Locate the cell with the specified text and output its [x, y] center coordinate. 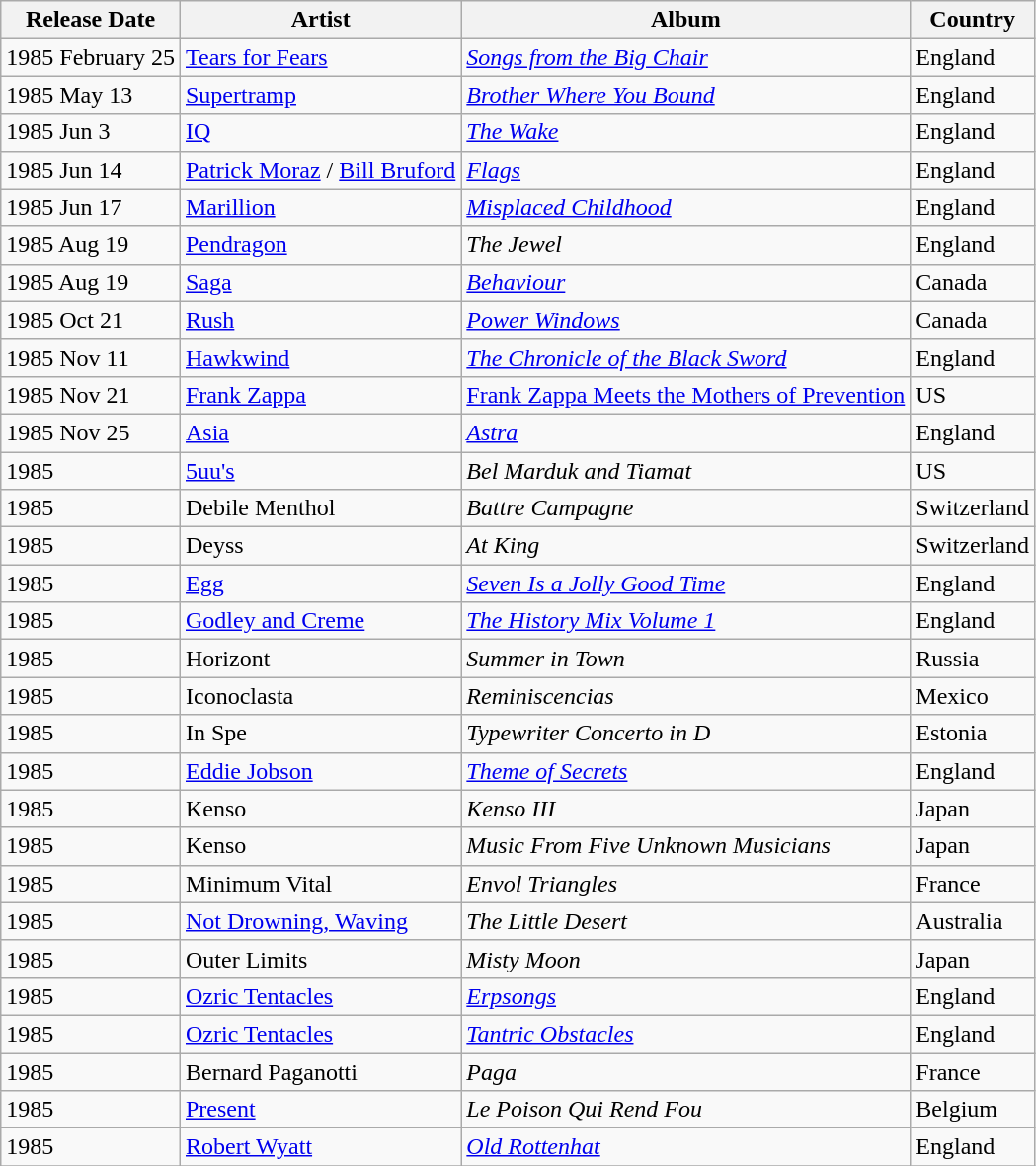
Erpsongs [685, 996]
Belgium [973, 1110]
Egg [320, 583]
Release Date [91, 20]
1985 Jun 17 [91, 207]
Frank Zappa [320, 395]
Saga [320, 282]
The Jewel [685, 245]
Deyss [320, 546]
Minimum Vital [320, 884]
Patrick Moraz / Bill Bruford [320, 170]
The Chronicle of the Black Sword [685, 357]
Eddie Jobson [320, 771]
1985 Nov 21 [91, 395]
In Spe [320, 734]
Battre Campagne [685, 508]
Australia [973, 921]
Le Poison Qui Rend Fou [685, 1110]
Songs from the Big Chair [685, 57]
5uu's [320, 471]
Artist [320, 20]
Mexico [973, 696]
Country [973, 20]
Russia [973, 659]
Reminiscencias [685, 696]
Rush [320, 320]
1985 February 25 [91, 57]
Debile Menthol [320, 508]
Estonia [973, 734]
Not Drowning, Waving [320, 921]
Summer in Town [685, 659]
Asia [320, 432]
Misty Moon [685, 959]
IQ [320, 132]
1985 Jun 14 [91, 170]
1985 May 13 [91, 95]
The Little Desert [685, 921]
Music From Five Unknown Musicians [685, 846]
1985 Jun 3 [91, 132]
Horizont [320, 659]
The Wake [685, 132]
Outer Limits [320, 959]
Tantric Obstacles [685, 1034]
Envol Triangles [685, 884]
1985 Nov 25 [91, 432]
Album [685, 20]
Misplaced Childhood [685, 207]
Old Rottenhat [685, 1147]
Present [320, 1110]
Behaviour [685, 282]
Flags [685, 170]
Iconoclasta [320, 696]
Tears for Fears [320, 57]
Supertramp [320, 95]
Theme of Secrets [685, 771]
Power Windows [685, 320]
Bernard Paganotti [320, 1071]
Kenso III [685, 809]
The History Mix Volume 1 [685, 621]
Seven Is a Jolly Good Time [685, 583]
Bel Marduk and Tiamat [685, 471]
Godley and Creme [320, 621]
Pendragon [320, 245]
1985 Oct 21 [91, 320]
Frank Zappa Meets the Mothers of Prevention [685, 395]
1985 Nov 11 [91, 357]
Paga [685, 1071]
Marillion [320, 207]
Brother Where You Bound [685, 95]
At King [685, 546]
Astra [685, 432]
Typewriter Concerto in D [685, 734]
Hawkwind [320, 357]
Robert Wyatt [320, 1147]
